Determine the [x, y] coordinate at the center of the cell enclosing the given text.  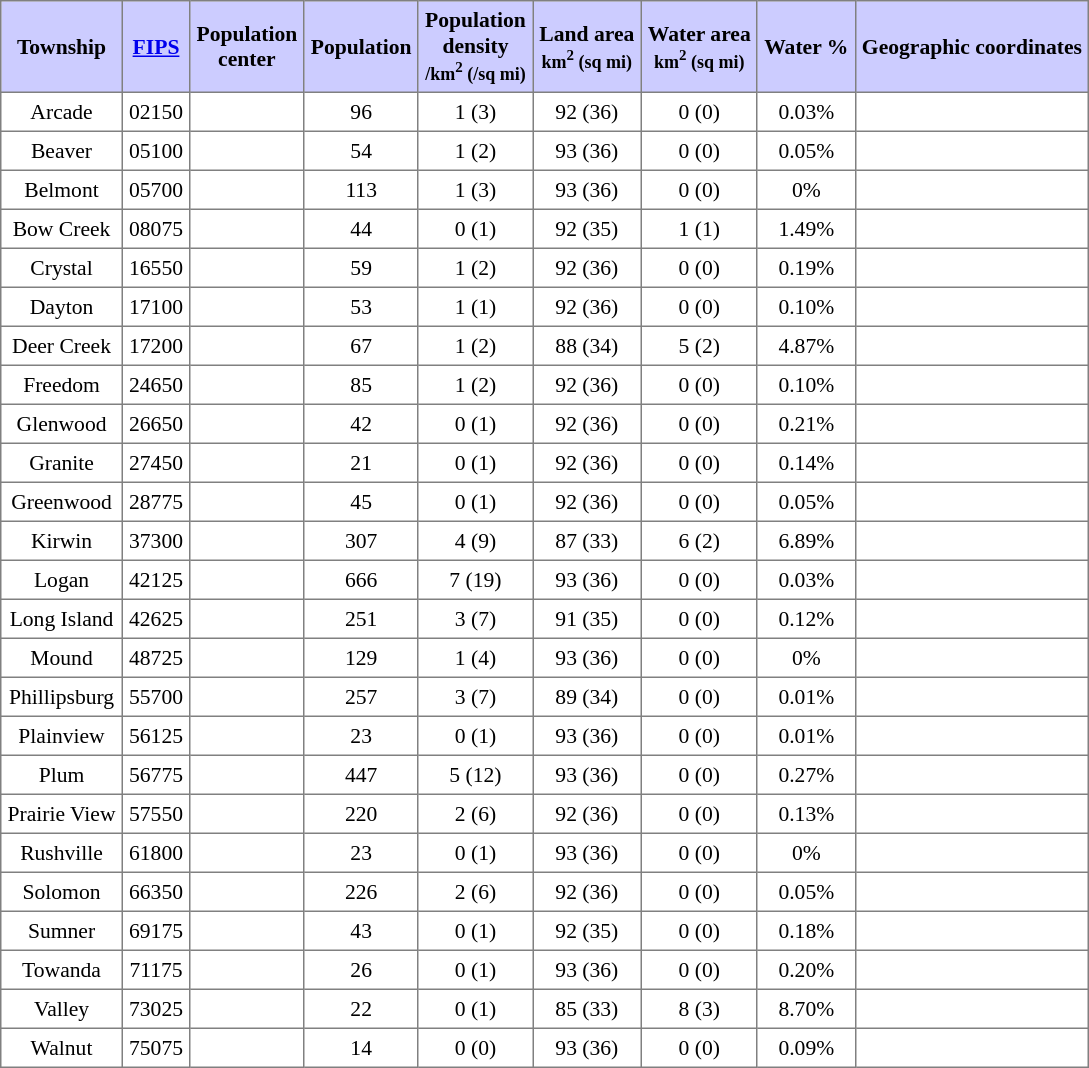
6 (2) [699, 540]
42625 [156, 618]
Plainview [62, 736]
71175 [156, 970]
0.18% [806, 930]
Logan [62, 580]
Sumner [62, 930]
Rushville [62, 852]
0.27% [806, 774]
37300 [156, 540]
17100 [156, 306]
45 [361, 502]
307 [361, 540]
27450 [156, 462]
42125 [156, 580]
42 [361, 424]
Plum [62, 774]
1.49% [806, 228]
Freedom [62, 384]
59 [361, 268]
56125 [156, 736]
73025 [156, 1008]
53 [361, 306]
5 (2) [699, 346]
Populationcenter [247, 47]
Solomon [62, 892]
447 [361, 774]
7 (19) [475, 580]
Beaver [62, 150]
02150 [156, 112]
Phillipsburg [62, 696]
8.70% [806, 1008]
54 [361, 150]
FIPS [156, 47]
0.14% [806, 462]
61800 [156, 852]
Geographic coordinates [972, 47]
Township [62, 47]
48725 [156, 658]
113 [361, 190]
Granite [62, 462]
08075 [156, 228]
0.13% [806, 814]
85 [361, 384]
666 [361, 580]
6.89% [806, 540]
Population [361, 47]
Arcade [62, 112]
Water areakm2 (sq mi) [699, 47]
Water % [806, 47]
89 (34) [587, 696]
0.09% [806, 1048]
Mound [62, 658]
Dayton [62, 306]
22 [361, 1008]
67 [361, 346]
57550 [156, 814]
251 [361, 618]
Kirwin [62, 540]
55700 [156, 696]
8 (3) [699, 1008]
257 [361, 696]
16550 [156, 268]
56775 [156, 774]
Prairie View [62, 814]
Land areakm2 (sq mi) [587, 47]
Walnut [62, 1048]
4 (9) [475, 540]
28775 [156, 502]
85 (33) [587, 1008]
Valley [62, 1008]
220 [361, 814]
Populationdensity/km2 (/sq mi) [475, 47]
Glenwood [62, 424]
129 [361, 658]
75075 [156, 1048]
69175 [156, 930]
21 [361, 462]
43 [361, 930]
226 [361, 892]
24650 [156, 384]
05700 [156, 190]
Towanda [62, 970]
44 [361, 228]
0.21% [806, 424]
Crystal [62, 268]
26 [361, 970]
91 (35) [587, 618]
1 (4) [475, 658]
Greenwood [62, 502]
Long Island [62, 618]
14 [361, 1048]
Bow Creek [62, 228]
Deer Creek [62, 346]
0.12% [806, 618]
66350 [156, 892]
Belmont [62, 190]
87 (33) [587, 540]
4.87% [806, 346]
88 (34) [587, 346]
5 (12) [475, 774]
0.19% [806, 268]
17200 [156, 346]
26650 [156, 424]
05100 [156, 150]
0.20% [806, 970]
96 [361, 112]
